Capture the cell that displays the provided text and extract its [x, y] central coordinate. 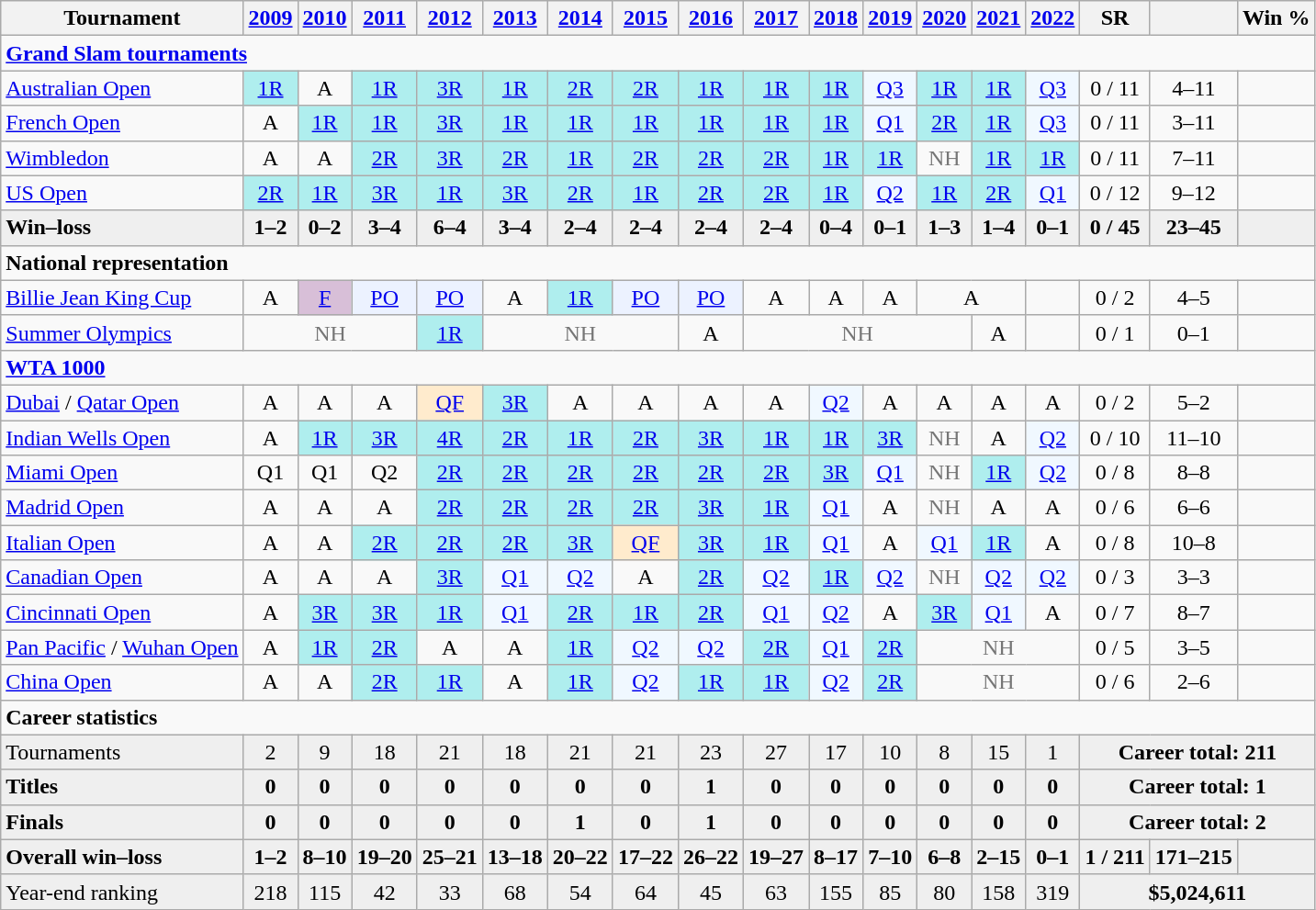
3–5 [1194, 647]
319 [1052, 892]
8–17 [836, 857]
0 / 3 [1115, 578]
2011 [384, 18]
Year-end ranking [122, 892]
7–11 [1194, 158]
1 / 211 [1115, 857]
8 [944, 752]
54 [580, 892]
Pan Pacific / Wuhan Open [122, 647]
171–215 [1194, 857]
155 [836, 892]
80 [944, 892]
0 / 5 [1115, 647]
4–5 [1194, 298]
Dubai / Qatar Open [122, 402]
2013 [514, 18]
Career total: 211 [1198, 752]
2 [270, 752]
63 [777, 892]
US Open [122, 193]
13–18 [514, 857]
0–2 [325, 228]
Wimbledon [122, 158]
5–2 [1194, 402]
115 [325, 892]
23–45 [1194, 228]
2022 [1052, 18]
158 [999, 892]
Canadian Open [122, 578]
Tournaments [122, 752]
2018 [836, 18]
10 [891, 752]
11–10 [1194, 438]
3–11 [1194, 123]
64 [645, 892]
2016 [711, 18]
9 [325, 752]
0 / 7 [1115, 612]
8–8 [1194, 473]
Indian Wells Open [122, 438]
Overall win–loss [122, 857]
National representation [658, 263]
17–22 [645, 857]
Summer Olympics [122, 332]
10–8 [1194, 543]
8–7 [1194, 612]
15 [999, 752]
Finals [122, 822]
2020 [944, 18]
25–21 [450, 857]
6–8 [944, 857]
6–4 [450, 228]
Win–loss [122, 228]
2012 [450, 18]
0 / 45 [1115, 228]
33 [450, 892]
4–11 [1194, 88]
23 [711, 752]
1–3 [944, 228]
26–22 [711, 857]
2010 [325, 18]
7–10 [891, 857]
2019 [891, 18]
Career statistics [658, 717]
42 [384, 892]
Italian Open [122, 543]
0 / 10 [1115, 438]
Billie Jean King Cup [122, 298]
Win % [1277, 18]
2015 [645, 18]
Madrid Open [122, 508]
2014 [580, 18]
Miami Open [122, 473]
1–4 [999, 228]
Titles [122, 787]
68 [514, 892]
Career total: 1 [1198, 787]
19–27 [777, 857]
Career total: 2 [1198, 822]
4R [450, 438]
China Open [122, 682]
45 [711, 892]
17 [836, 752]
Cincinnati Open [122, 612]
3–3 [1194, 578]
2–6 [1194, 682]
20–22 [580, 857]
2–15 [999, 857]
$5,024,611 [1198, 892]
19–20 [384, 857]
218 [270, 892]
6–6 [1194, 508]
2021 [999, 18]
0 / 12 [1115, 193]
Tournament [122, 18]
SR [1115, 18]
27 [777, 752]
Grand Slam tournaments [658, 53]
0 / 1 [1115, 332]
0–4 [836, 228]
9–12 [1194, 193]
F [325, 298]
85 [891, 892]
French Open [122, 123]
WTA 1000 [658, 367]
2017 [777, 18]
Australian Open [122, 88]
2009 [270, 18]
8–10 [325, 857]
